Detect which cell encompasses the target text, then output its [X, Y] center coordinate. 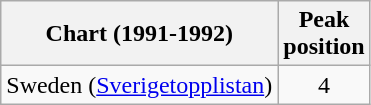
4 [324, 85]
Chart (1991-1992) [140, 34]
Sweden (Sverigetopplistan) [140, 85]
Peakposition [324, 34]
